Search for the cell housing the specified text and yield its (X, Y) center coordinate. 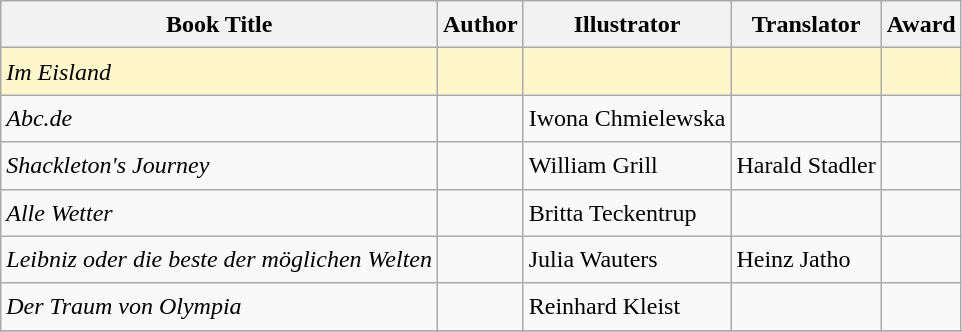
Reinhard Kleist (627, 306)
Author (481, 24)
Julia Wauters (627, 260)
Iwona Chmielewska (627, 118)
Abc.de (220, 118)
Heinz Jatho (806, 260)
Alle Wetter (220, 212)
Award (921, 24)
Im Eisland (220, 72)
Illustrator (627, 24)
Book Title (220, 24)
Britta Teckentrup (627, 212)
William Grill (627, 166)
Shackleton's Journey (220, 166)
Leibniz oder die beste der möglichen Welten (220, 260)
Der Traum von Olympia (220, 306)
Harald Stadler (806, 166)
Translator (806, 24)
